Detect which cell encompasses the target text, then output its [x, y] center coordinate. 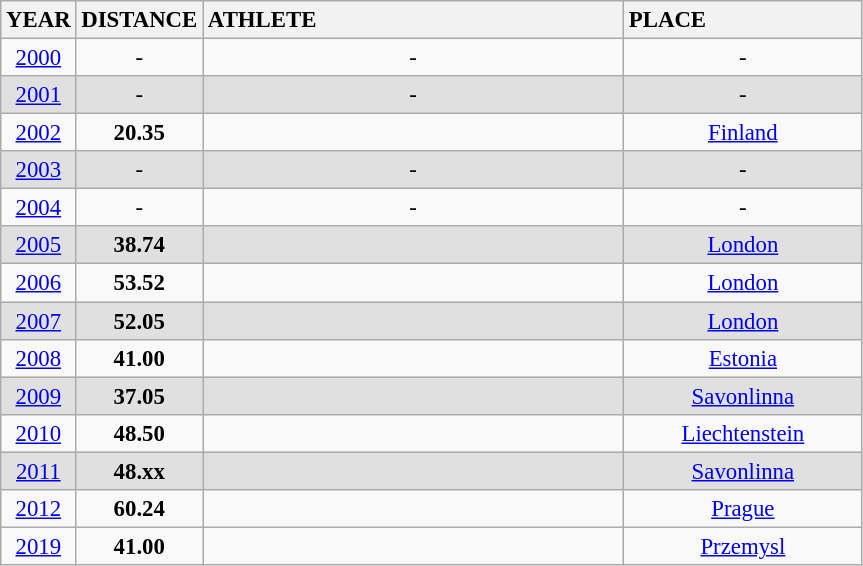
52.05 [140, 321]
2003 [38, 170]
Estonia [744, 358]
2000 [38, 58]
48.xx [140, 471]
2005 [38, 245]
Przemysl [744, 546]
60.24 [140, 509]
2008 [38, 358]
2019 [38, 546]
38.74 [140, 245]
DISTANCE [140, 20]
37.05 [140, 396]
53.52 [140, 283]
20.35 [140, 133]
2006 [38, 283]
2011 [38, 471]
2002 [38, 133]
2004 [38, 208]
2001 [38, 95]
PLACE [744, 20]
YEAR [38, 20]
Finland [744, 133]
2012 [38, 509]
Liechtenstein [744, 433]
2009 [38, 396]
Prague [744, 509]
ATHLETE [414, 20]
2010 [38, 433]
2007 [38, 321]
48.50 [140, 433]
